Extract the (x, y) coordinate from the center of the cell holding the provided text.  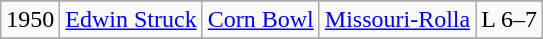
L 6–7 (510, 20)
Missouri-Rolla (397, 20)
Edwin Struck (131, 20)
1950 (30, 20)
Corn Bowl (260, 20)
